Return [X, Y] of the center of cell containing provided text 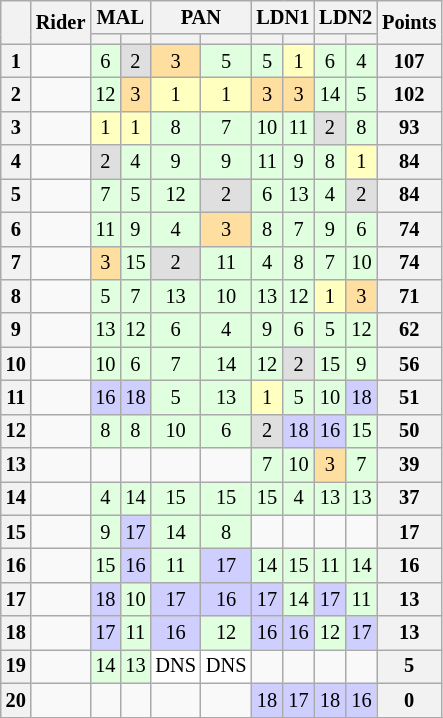
50 [409, 431]
51 [409, 397]
56 [409, 364]
LDN2 [346, 17]
PAN [200, 17]
19 [16, 666]
MAL [120, 17]
LDN1 [282, 17]
71 [409, 296]
0 [409, 700]
93 [409, 128]
39 [409, 465]
37 [409, 498]
20 [16, 700]
107 [409, 61]
62 [409, 330]
Rider [61, 22]
Points [409, 22]
102 [409, 94]
